For the text-containing cell, return its midpoint in (x, y) coordinate format. 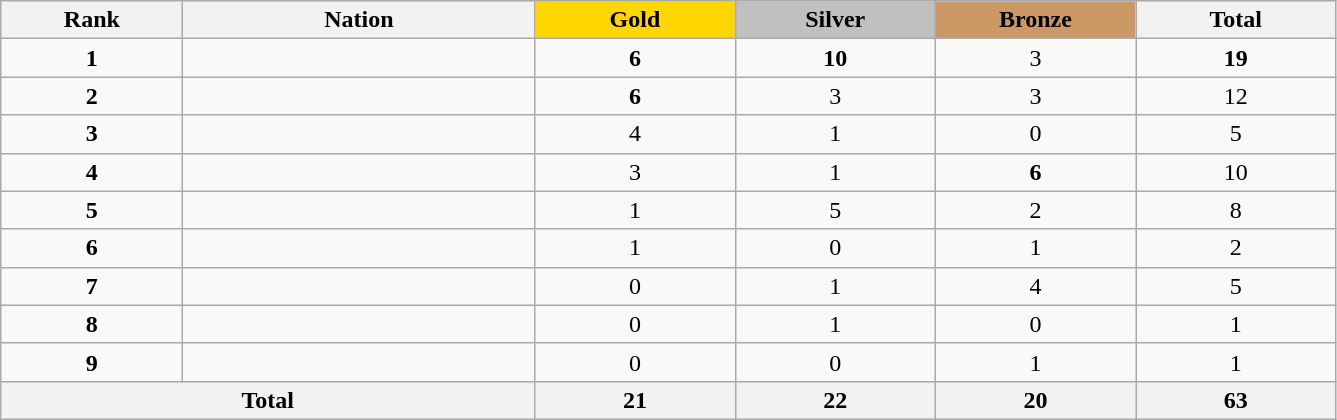
22 (835, 400)
9 (92, 362)
20 (1035, 400)
Rank (92, 20)
7 (92, 286)
Gold (635, 20)
Bronze (1035, 20)
12 (1236, 96)
63 (1236, 400)
Silver (835, 20)
Nation (359, 20)
19 (1236, 58)
21 (635, 400)
